Identify which cell holds the provided text, then report its (x, y) central coordinate. 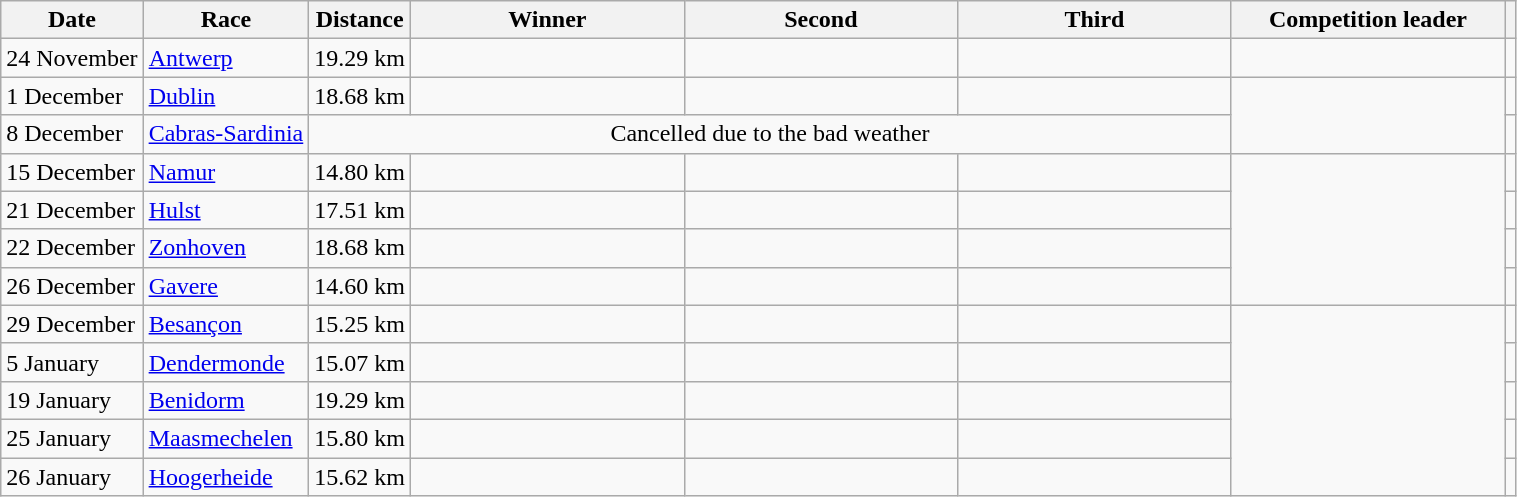
Third (1095, 20)
1 December (72, 96)
Date (72, 20)
Namur (226, 172)
Besançon (226, 324)
15.80 km (360, 438)
Maasmechelen (226, 438)
Distance (360, 20)
Second (821, 20)
8 December (72, 134)
14.60 km (360, 286)
Competition leader (1368, 20)
Gavere (226, 286)
15 December (72, 172)
Dublin (226, 96)
24 November (72, 58)
19 January (72, 400)
15.07 km (360, 362)
Benidorm (226, 400)
22 December (72, 248)
17.51 km (360, 210)
Hoogerheide (226, 477)
15.62 km (360, 477)
Cabras-Sardinia (226, 134)
Cancelled due to the bad weather (770, 134)
21 December (72, 210)
Zonhoven (226, 248)
26 December (72, 286)
Winner (548, 20)
Hulst (226, 210)
Dendermonde (226, 362)
29 December (72, 324)
Antwerp (226, 58)
14.80 km (360, 172)
25 January (72, 438)
15.25 km (360, 324)
Race (226, 20)
5 January (72, 362)
26 January (72, 477)
